Pinpoint the cell where the given text exists, returning its (x, y) midpoint coordinate. 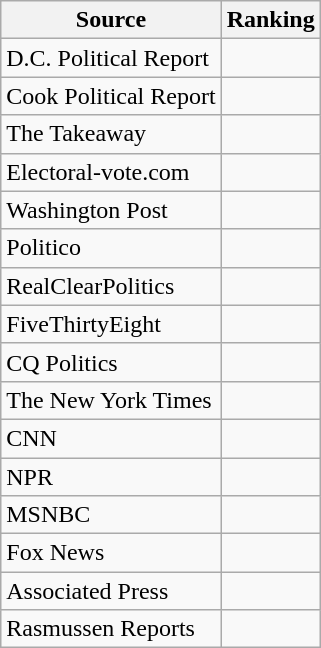
NPR (111, 477)
Ranking (270, 20)
CNN (111, 438)
Politico (111, 248)
Electoral-vote.com (111, 172)
Washington Post (111, 210)
Rasmussen Reports (111, 629)
Fox News (111, 553)
The Takeaway (111, 134)
MSNBC (111, 515)
Associated Press (111, 591)
The New York Times (111, 400)
CQ Politics (111, 362)
Cook Political Report (111, 96)
Source (111, 20)
D.C. Political Report (111, 58)
RealClearPolitics (111, 286)
FiveThirtyEight (111, 324)
